Capture the cell that displays the provided text and extract its [X, Y] central coordinate. 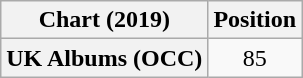
Position [255, 20]
85 [255, 58]
Chart (2019) [104, 20]
UK Albums (OCC) [104, 58]
